Detect which cell encompasses the target text, then output its [X, Y] center coordinate. 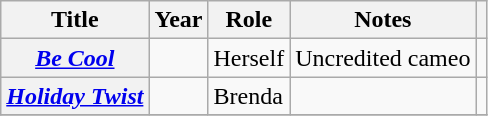
Herself [249, 58]
Uncredited cameo [383, 58]
Holiday Twist [75, 96]
Year [178, 20]
Notes [383, 20]
Brenda [249, 96]
Title [75, 20]
Role [249, 20]
Be Cool [75, 58]
